Provide the (X, Y) coordinate of the cell's center where the given text is located.  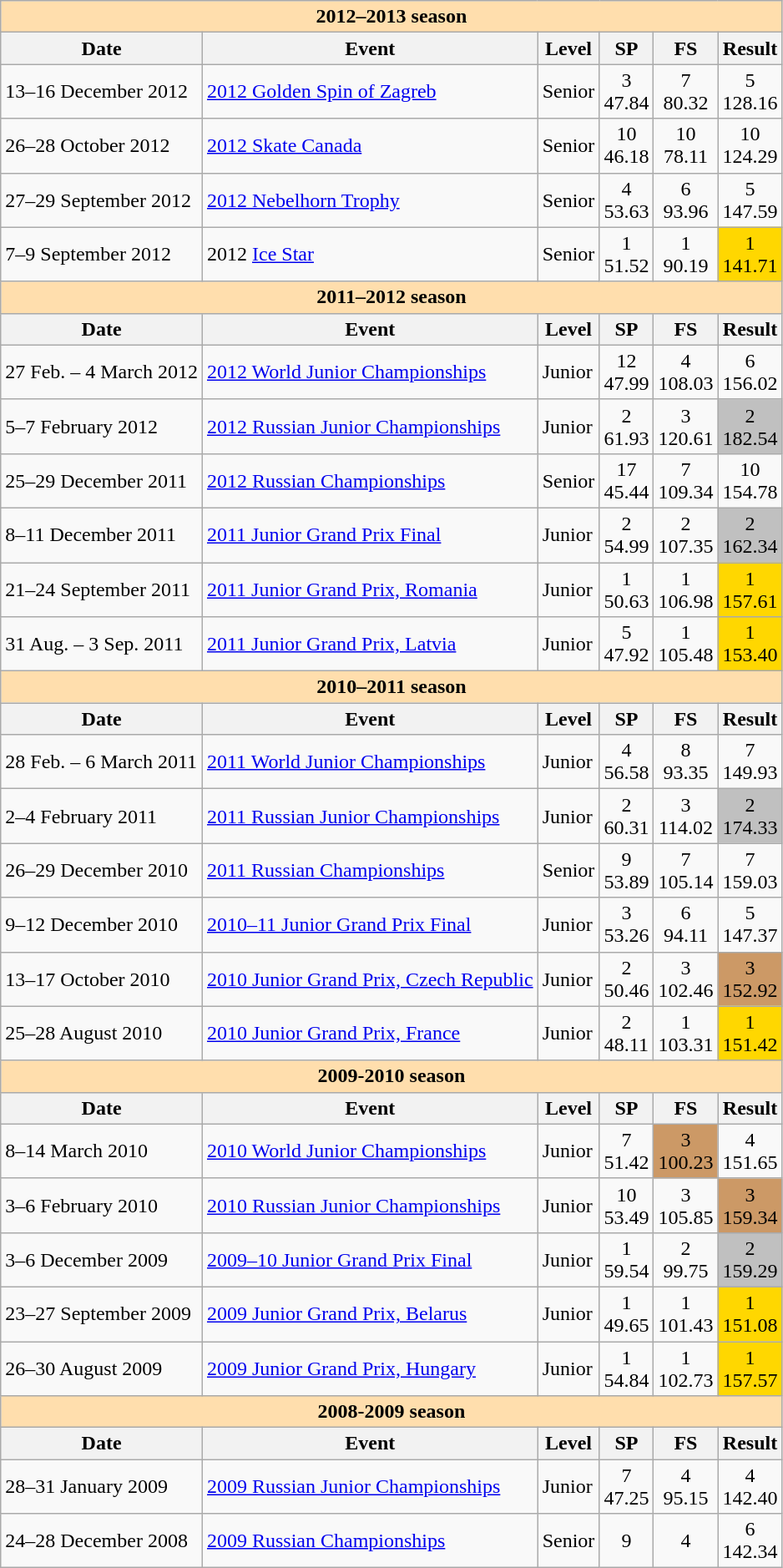
5–7 February 2012 (102, 426)
7 80.32 (686, 92)
13–16 December 2012 (102, 92)
1 101.43 (686, 1314)
1 103.31 (686, 1034)
25–29 December 2011 (102, 481)
6 142.34 (750, 1541)
1 151.08 (750, 1314)
2 60.31 (626, 817)
4 95.15 (686, 1486)
1 153.40 (750, 645)
7 105.14 (686, 870)
10 124.29 (750, 145)
1 50.63 (626, 589)
1 54.84 (626, 1368)
2 54.99 (626, 534)
4 (686, 1541)
27–29 September 2012 (102, 200)
28 Feb. – 6 March 2011 (102, 761)
7 159.03 (750, 870)
2 162.34 (750, 534)
3 47.84 (626, 92)
9 53.89 (626, 870)
2 107.35 (686, 534)
8–11 December 2011 (102, 534)
3–6 December 2009 (102, 1259)
28–31 January 2009 (102, 1486)
2012 Ice Star (370, 254)
21–24 September 2011 (102, 589)
3 100.23 (686, 1151)
2009–10 Junior Grand Prix Final (370, 1259)
7 149.93 (750, 761)
2009 Junior Grand Prix, Hungary (370, 1368)
1 49.65 (626, 1314)
2011 Junior Grand Prix, Romania (370, 589)
26–28 October 2012 (102, 145)
3 152.92 (750, 979)
2 159.29 (750, 1259)
2010–11 Junior Grand Prix Final (370, 925)
4 53.63 (626, 200)
2 182.54 (750, 426)
2010–2011 season (391, 687)
2012 Russian Championships (370, 481)
10 154.78 (750, 481)
5 147.59 (750, 200)
2009 Russian Championships (370, 1541)
2011 Junior Grand Prix Final (370, 534)
3 114.02 (686, 817)
3–6 February 2010 (102, 1206)
3 159.34 (750, 1206)
2012 Golden Spin of Zagreb (370, 92)
3 105.85 (686, 1206)
1 90.19 (686, 254)
1 51.52 (626, 254)
26–29 December 2010 (102, 870)
7 109.34 (686, 481)
9 (626, 1541)
4 108.03 (686, 372)
23–27 September 2009 (102, 1314)
17 45.44 (626, 481)
10 53.49 (626, 1206)
2009 Junior Grand Prix, Belarus (370, 1314)
2 50.46 (626, 979)
2 174.33 (750, 817)
2010 Russian Junior Championships (370, 1206)
31 Aug. – 3 Sep. 2011 (102, 645)
2009 Russian Junior Championships (370, 1486)
1 141.71 (750, 254)
2 99.75 (686, 1259)
2–4 February 2011 (102, 817)
13–17 October 2010 (102, 979)
8 93.35 (686, 761)
2011 Russian Junior Championships (370, 817)
2009-2010 season (391, 1076)
1 105.48 (686, 645)
8–14 March 2010 (102, 1151)
6 94.11 (686, 925)
2008-2009 season (391, 1412)
2 48.11 (626, 1034)
1 151.42 (750, 1034)
4 56.58 (626, 761)
5 128.16 (750, 92)
2012–2013 season (391, 17)
2011 World Junior Championships (370, 761)
2012 Skate Canada (370, 145)
2010 Junior Grand Prix, Czech Republic (370, 979)
10 78.11 (686, 145)
26–30 August 2009 (102, 1368)
3 102.46 (686, 979)
7 47.25 (626, 1486)
7 51.42 (626, 1151)
2011–2012 season (391, 297)
2 61.93 (626, 426)
1 59.54 (626, 1259)
1 106.98 (686, 589)
5 147.37 (750, 925)
2012 Nebelhorn Trophy (370, 200)
1 102.73 (686, 1368)
10 46.18 (626, 145)
25–28 August 2010 (102, 1034)
2012 Russian Junior Championships (370, 426)
1 157.61 (750, 589)
2011 Russian Championships (370, 870)
24–28 December 2008 (102, 1541)
2010 Junior Grand Prix, France (370, 1034)
3 53.26 (626, 925)
2010 World Junior Championships (370, 1151)
12 47.99 (626, 372)
7–9 September 2012 (102, 254)
6 156.02 (750, 372)
4 142.40 (750, 1486)
5 47.92 (626, 645)
27 Feb. – 4 March 2012 (102, 372)
3 120.61 (686, 426)
6 93.96 (686, 200)
2012 World Junior Championships (370, 372)
4 151.65 (750, 1151)
2011 Junior Grand Prix, Latvia (370, 645)
1 157.57 (750, 1368)
9–12 December 2010 (102, 925)
